Capture the cell that displays the provided text and extract its [X, Y] central coordinate. 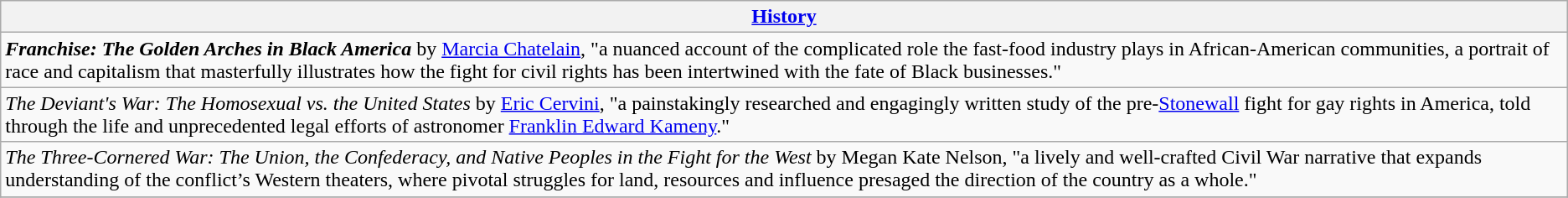
History [784, 17]
